Return (x, y) of the center of cell containing provided text 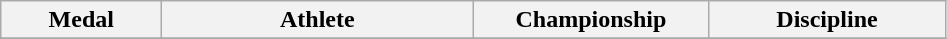
Championship (591, 20)
Discipline (827, 20)
Medal (82, 20)
Athlete (318, 20)
